Return the (X, Y) coordinate for the center point of the cell that contains the specified text.  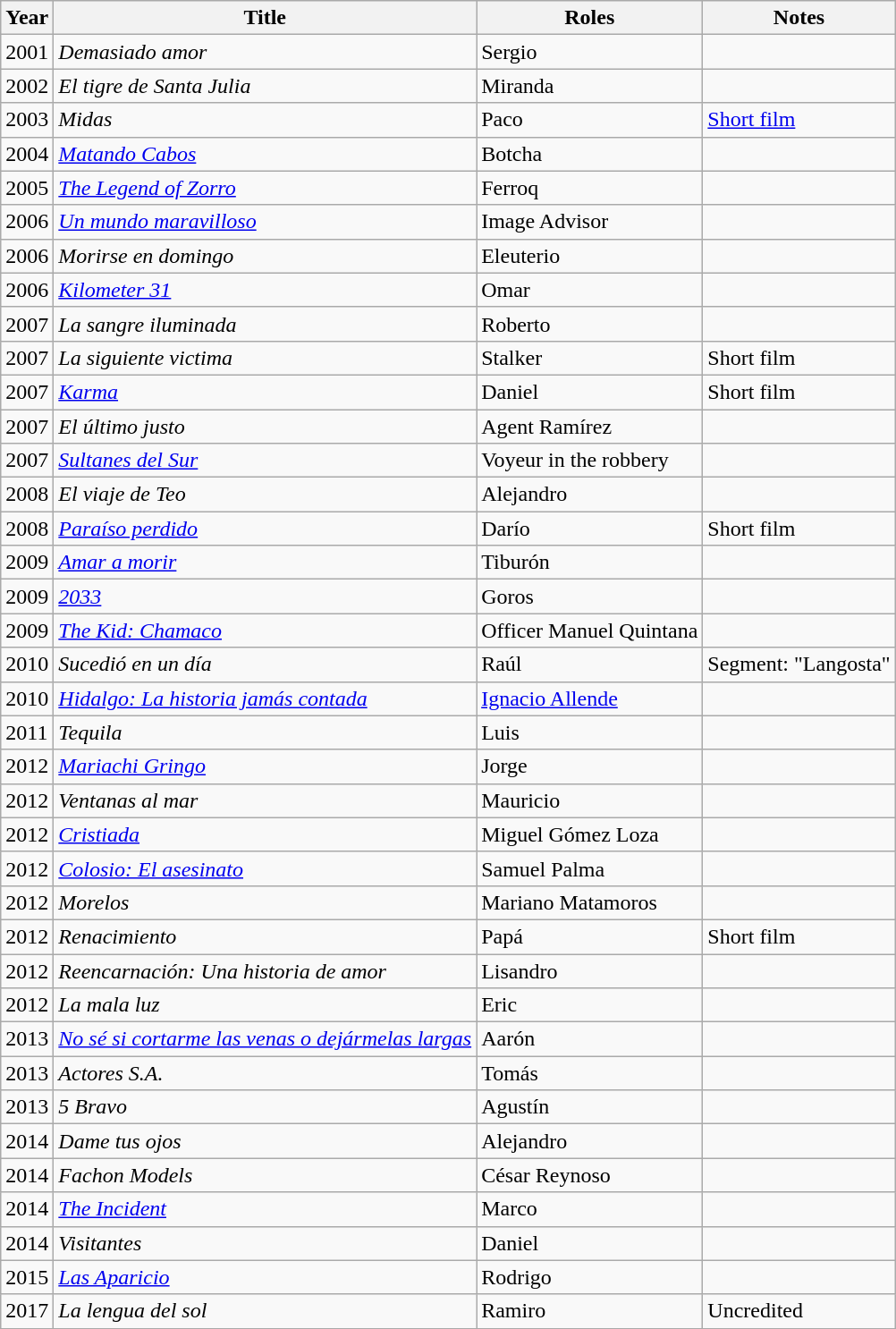
Darío (590, 529)
2015 (27, 1277)
Eleuterio (590, 256)
Kilometer 31 (265, 290)
Ferroq (590, 188)
Morirse en domingo (265, 256)
Tequila (265, 732)
Voyeur in the robbery (590, 461)
Sultanes del Sur (265, 461)
Midas (265, 120)
Ignacio Allende (590, 698)
Agustín (590, 1107)
Amar a morir (265, 563)
Hidalgo: La historia jamás contada (265, 698)
Aarón (590, 1039)
2005 (27, 188)
Paraíso perdido (265, 529)
La lengua del sol (265, 1311)
El tigre de Santa Julia (265, 86)
2001 (27, 52)
2011 (27, 732)
Eric (590, 1005)
Luis (590, 732)
Papá (590, 936)
2002 (27, 86)
Rodrigo (590, 1277)
Demasiado amor (265, 52)
Roles (590, 18)
Notes (799, 18)
Officer Manuel Quintana (590, 631)
Year (27, 18)
Miguel Gómez Loza (590, 834)
Un mundo maravilloso (265, 222)
Matando Cabos (265, 154)
Paco (590, 120)
2003 (27, 120)
Roberto (590, 324)
Karma (265, 392)
Fachon Models (265, 1175)
Cristiada (265, 834)
Las Aparicio (265, 1277)
Ramiro (590, 1311)
Uncredited (799, 1311)
La mala luz (265, 1005)
La siguiente victima (265, 358)
5 Bravo (265, 1107)
No sé si cortarme las venas o dejármelas largas (265, 1039)
Omar (590, 290)
2033 (265, 597)
La sangre iluminada (265, 324)
2004 (27, 154)
Samuel Palma (590, 868)
Stalker (590, 358)
El viaje de Teo (265, 495)
Sucedió en un día (265, 664)
Marco (590, 1209)
Mauricio (590, 800)
Agent Ramírez (590, 427)
Title (265, 18)
Goros (590, 597)
Segment: "Langosta" (799, 664)
Morelos (265, 902)
Tomás (590, 1073)
Image Advisor (590, 222)
Miranda (590, 86)
César Reynoso (590, 1175)
Tiburón (590, 563)
Visitantes (265, 1243)
Jorge (590, 766)
Botcha (590, 154)
Sergio (590, 52)
2017 (27, 1311)
Reencarnación: Una historia de amor (265, 970)
Renacimiento (265, 936)
Actores S.A. (265, 1073)
The Legend of Zorro (265, 188)
The Kid: Chamaco (265, 631)
Colosio: El asesinato (265, 868)
El último justo (265, 427)
Dame tus ojos (265, 1141)
The Incident (265, 1209)
Mariachi Gringo (265, 766)
Ventanas al mar (265, 800)
Raúl (590, 664)
Lisandro (590, 970)
Mariano Matamoros (590, 902)
